Search for the cell housing the specified text and yield its [X, Y] center coordinate. 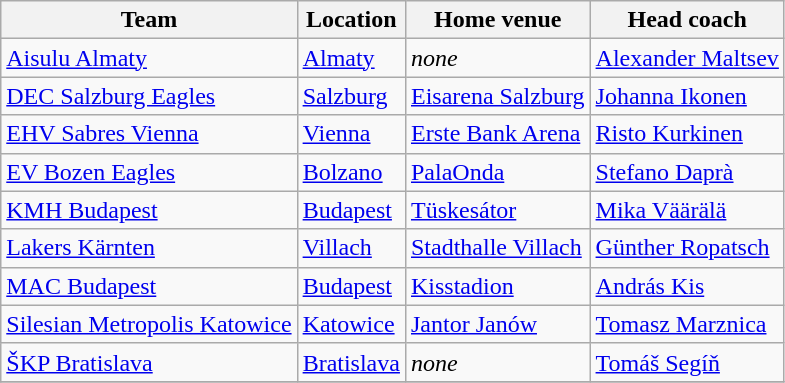
Lakers Kärnten [149, 248]
Aisulu Almaty [149, 58]
Location [351, 20]
Johanna Ikonen [687, 96]
Tüskesátor [498, 210]
Erste Bank Arena [498, 134]
Mika Väärälä [687, 210]
Home venue [498, 20]
KMH Budapest [149, 210]
Risto Kurkinen [687, 134]
Almaty [351, 58]
Stadthalle Villach [498, 248]
DEC Salzburg Eagles [149, 96]
András Kis [687, 286]
Bratislava [351, 362]
Silesian Metropolis Katowice [149, 324]
Villach [351, 248]
Salzburg [351, 96]
PalaOnda [498, 172]
MAC Budapest [149, 286]
Vienna [351, 134]
Stefano Daprà [687, 172]
Bolzano [351, 172]
ŠKP Bratislava [149, 362]
Alexander Maltsev [687, 58]
EV Bozen Eagles [149, 172]
Kisstadion [498, 286]
Katowice [351, 324]
Jantor Janów [498, 324]
EHV Sabres Vienna [149, 134]
Team [149, 20]
Head coach [687, 20]
Günther Ropatsch [687, 248]
Eisarena Salzburg [498, 96]
Tomasz Marznica [687, 324]
Tomáš Segíň [687, 362]
